Identify which cell holds the provided text, then report its [x, y] central coordinate. 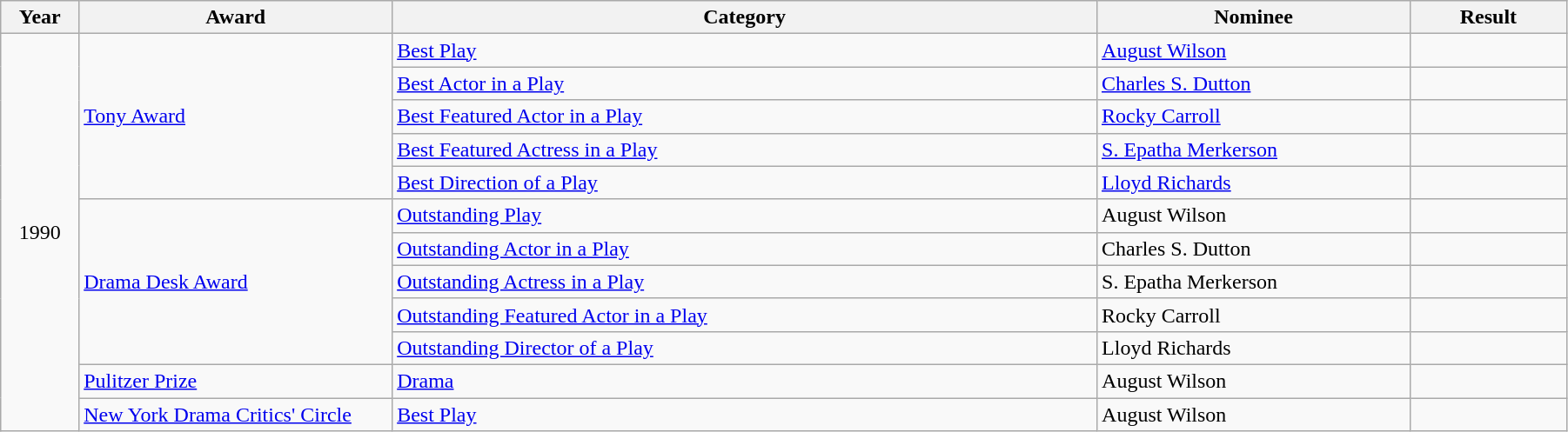
Pulitzer Prize [236, 381]
Outstanding Featured Actor in a Play [745, 315]
Drama [745, 381]
Drama Desk Award [236, 282]
Outstanding Play [745, 216]
Best Actor in a Play [745, 83]
Best Direction of a Play [745, 183]
Tony Award [236, 116]
Award [236, 17]
Category [745, 17]
Best Featured Actor in a Play [745, 116]
Outstanding Director of a Play [745, 348]
1990 [40, 233]
Result [1488, 17]
Outstanding Actor in a Play [745, 249]
Nominee [1254, 17]
Year [40, 17]
New York Drama Critics' Circle [236, 415]
Outstanding Actress in a Play [745, 282]
Best Featured Actress in a Play [745, 150]
